Return [X, Y] of the center of cell containing provided text 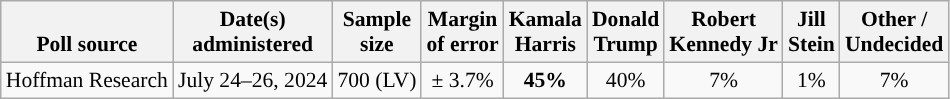
1% [812, 80]
Samplesize [376, 32]
KamalaHarris [546, 32]
700 (LV) [376, 80]
Marginof error [462, 32]
Hoffman Research [87, 80]
Poll source [87, 32]
DonaldTrump [626, 32]
RobertKennedy Jr [724, 32]
Date(s)administered [252, 32]
45% [546, 80]
JillStein [812, 32]
Other /Undecided [894, 32]
July 24–26, 2024 [252, 80]
± 3.7% [462, 80]
40% [626, 80]
